Find where the given text appears and provide that cell's center as (x, y) coordinate. 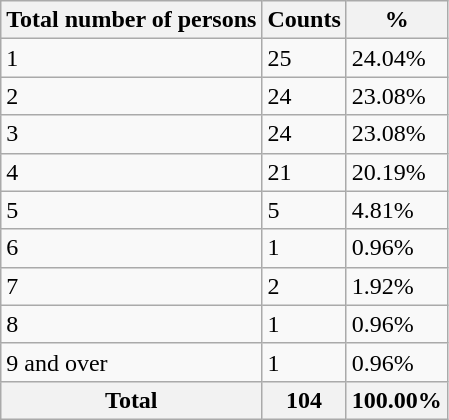
Counts (304, 20)
4 (132, 172)
100.00% (396, 400)
20.19% (396, 172)
6 (132, 248)
4.81% (396, 210)
24.04% (396, 58)
% (396, 20)
1.92% (396, 286)
Total number of persons (132, 20)
21 (304, 172)
7 (132, 286)
3 (132, 134)
25 (304, 58)
8 (132, 324)
104 (304, 400)
Total (132, 400)
9 and over (132, 362)
